Output the [x, y] coordinate of the center of the cell containing the given text.  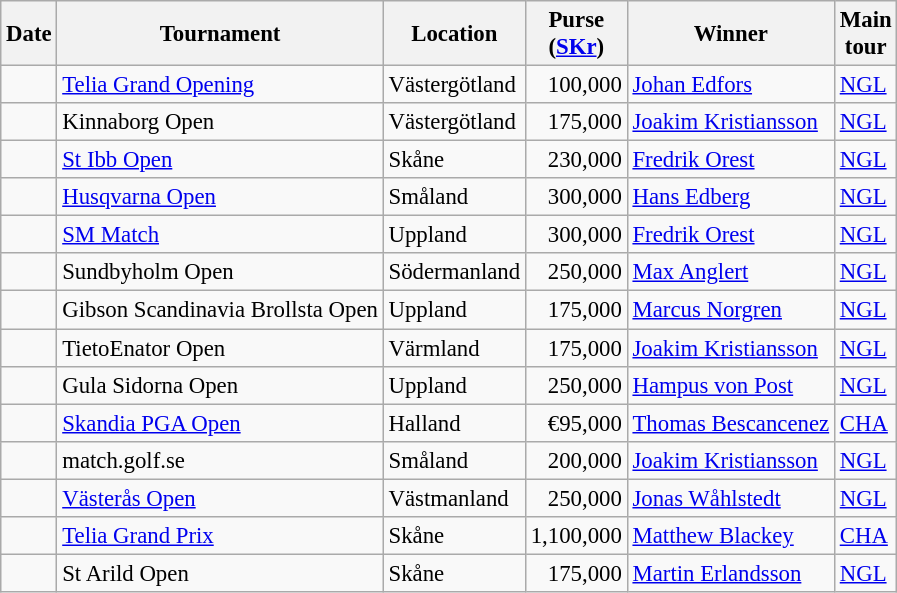
Telia Grand Opening [220, 85]
Max Anglert [730, 273]
St Arild Open [220, 573]
200,000 [576, 460]
1,100,000 [576, 536]
€95,000 [576, 423]
Winner [730, 34]
Gula Sidorna Open [220, 385]
Date [29, 34]
Västerås Open [220, 498]
SM Match [220, 235]
Location [454, 34]
Matthew Blackey [730, 536]
230,000 [576, 160]
Västmanland [454, 498]
Kinnaborg Open [220, 122]
Thomas Bescancenez [730, 423]
Martin Erlandsson [730, 573]
TietoEnator Open [220, 348]
Maintour [866, 34]
Södermanland [454, 273]
Purse(SKr) [576, 34]
Hampus von Post [730, 385]
match.golf.se [220, 460]
100,000 [576, 85]
Skandia PGA Open [220, 423]
Hans Edberg [730, 197]
Marcus Norgren [730, 310]
Värmland [454, 348]
Halland [454, 423]
Johan Edfors [730, 85]
Telia Grand Prix [220, 536]
Husqvarna Open [220, 197]
Jonas Wåhlstedt [730, 498]
Gibson Scandinavia Brollsta Open [220, 310]
Sundbyholm Open [220, 273]
Tournament [220, 34]
St Ibb Open [220, 160]
